Search for the cell housing the specified text and yield its [x, y] center coordinate. 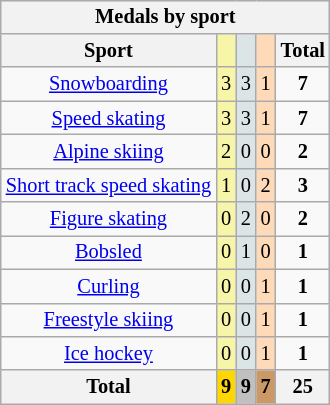
Curling [108, 286]
Ice hockey [108, 354]
Snowboarding [108, 84]
Speed skating [108, 118]
Bobsled [108, 253]
Sport [108, 51]
Short track speed skating [108, 185]
Figure skating [108, 219]
25 [303, 387]
Alpine skiing [108, 152]
Freestyle skiing [108, 320]
Medals by sport [166, 17]
